From the cell containing the given text, extract its center point as [X, Y] coordinate. 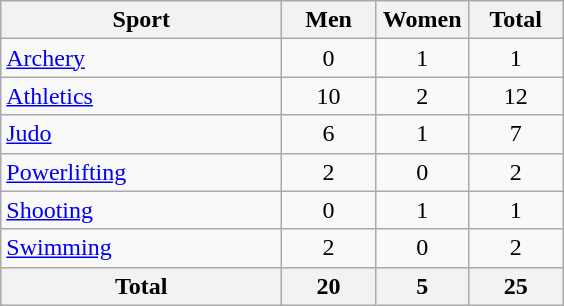
6 [329, 134]
Archery [142, 58]
12 [516, 96]
25 [516, 286]
Shooting [142, 210]
Athletics [142, 96]
Swimming [142, 248]
Judo [142, 134]
Sport [142, 20]
20 [329, 286]
Men [329, 20]
7 [516, 134]
5 [422, 286]
Women [422, 20]
Powerlifting [142, 172]
10 [329, 96]
